Identify which cell holds the provided text, then report its [X, Y] central coordinate. 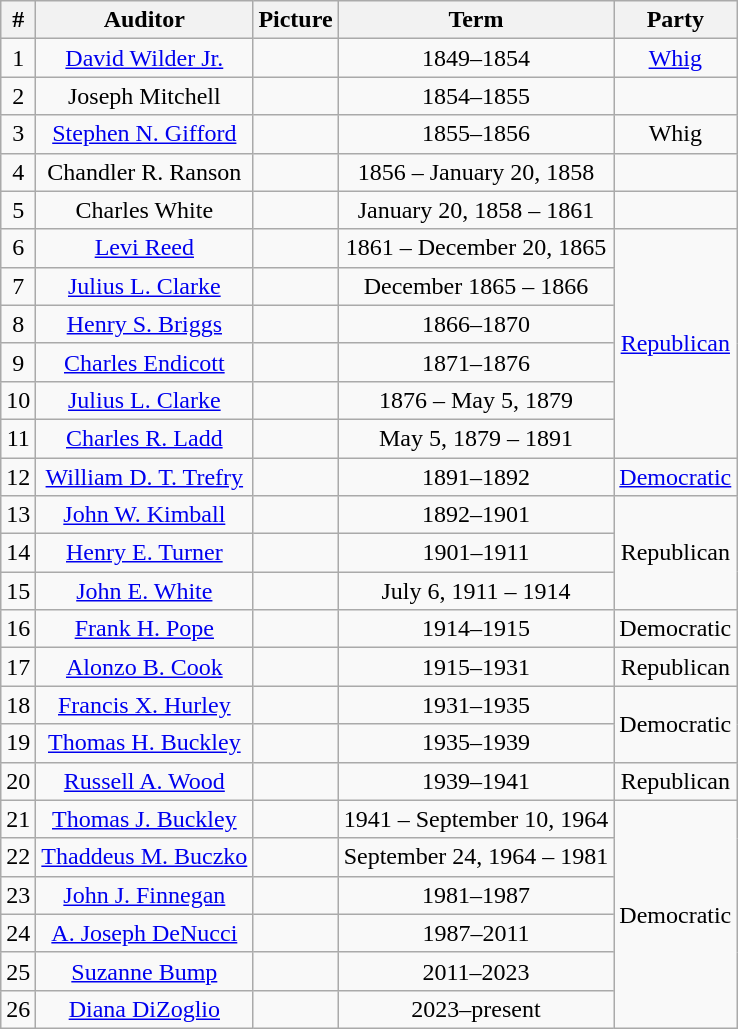
Picture [296, 20]
1871–1876 [476, 362]
September 24, 1964 – 1981 [476, 857]
Charles White [144, 210]
2023–present [476, 1009]
23 [18, 895]
William D. T. Trefry [144, 477]
1 [18, 58]
Joseph Mitchell [144, 96]
1981–1987 [476, 895]
May 5, 1879 – 1891 [476, 438]
1935–1939 [476, 743]
1987–2011 [476, 933]
David Wilder Jr. [144, 58]
Chandler R. Ranson [144, 172]
John W. Kimball [144, 515]
January 20, 1858 – 1861 [476, 210]
5 [18, 210]
1914–1915 [476, 629]
10 [18, 400]
John E. White [144, 591]
Party [676, 20]
Francis X. Hurley [144, 705]
1941 – September 10, 1964 [476, 819]
Russell A. Wood [144, 781]
Term [476, 20]
2 [18, 96]
20 [18, 781]
A. Joseph DeNucci [144, 933]
July 6, 1911 – 1914 [476, 591]
14 [18, 553]
19 [18, 743]
21 [18, 819]
26 [18, 1009]
Auditor [144, 20]
9 [18, 362]
1849–1854 [476, 58]
15 [18, 591]
1901–1911 [476, 553]
1855–1856 [476, 134]
Henry S. Briggs [144, 324]
1866–1870 [476, 324]
1861 – December 20, 1865 [476, 248]
3 [18, 134]
Charles Endicott [144, 362]
16 [18, 629]
Alonzo B. Cook [144, 667]
8 [18, 324]
25 [18, 971]
1856 – January 20, 1858 [476, 172]
Henry E. Turner [144, 553]
1876 – May 5, 1879 [476, 400]
11 [18, 438]
Thomas J. Buckley [144, 819]
24 [18, 933]
1939–1941 [476, 781]
13 [18, 515]
Suzanne Bump [144, 971]
Thaddeus M. Buczko [144, 857]
Stephen N. Gifford [144, 134]
# [18, 20]
Diana DiZoglio [144, 1009]
John J. Finnegan [144, 895]
Thomas H. Buckley [144, 743]
1931–1935 [476, 705]
Levi Reed [144, 248]
18 [18, 705]
2011–2023 [476, 971]
12 [18, 477]
6 [18, 248]
1891–1892 [476, 477]
1892–1901 [476, 515]
7 [18, 286]
December 1865 – 1866 [476, 286]
22 [18, 857]
1854–1855 [476, 96]
Frank H. Pope [144, 629]
4 [18, 172]
17 [18, 667]
Charles R. Ladd [144, 438]
1915–1931 [476, 667]
